Search for the cell housing the specified text and yield its (x, y) center coordinate. 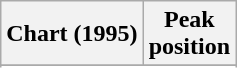
Chart (1995) (72, 34)
Peakposition (189, 34)
